Identify which cell holds the provided text, then report its (x, y) central coordinate. 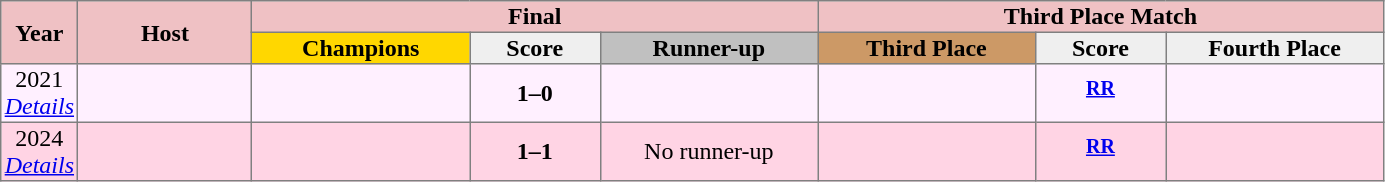
2024Details (40, 151)
No runner-up (709, 151)
2021Details (40, 93)
1–0 (536, 93)
Host (165, 32)
Champions (361, 48)
Final (535, 17)
Runner-up (709, 48)
Fourth Place (1275, 48)
Third Place (927, 48)
Year (40, 32)
Third Place Match (1101, 17)
1–1 (536, 151)
